Identify which cell holds the provided text, then report its [X, Y] central coordinate. 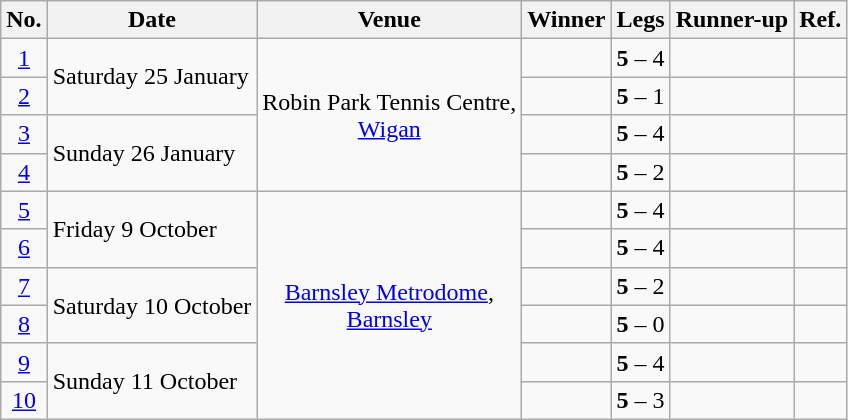
Winner [566, 20]
Sunday 26 January [152, 153]
2 [24, 96]
5 [24, 210]
Venue [390, 20]
Date [152, 20]
3 [24, 134]
6 [24, 248]
Saturday 25 January [152, 77]
Runner-up [732, 20]
Friday 9 October [152, 229]
1 [24, 58]
Ref. [820, 20]
9 [24, 362]
5 – 1 [640, 96]
Barnsley Metrodome, Barnsley [390, 305]
Sunday 11 October [152, 381]
Saturday 10 October [152, 305]
5 – 3 [640, 400]
Robin Park Tennis Centre, Wigan [390, 115]
7 [24, 286]
No. [24, 20]
4 [24, 172]
Legs [640, 20]
8 [24, 324]
10 [24, 400]
5 – 0 [640, 324]
